Identify which cell holds the provided text, then report its [X, Y] central coordinate. 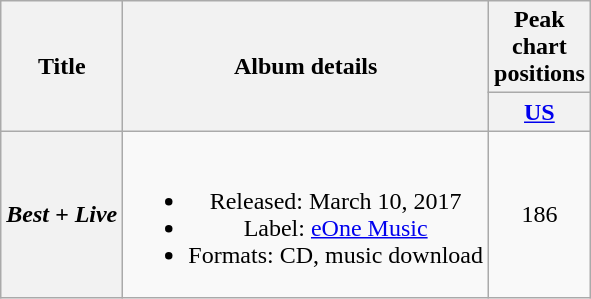
Title [62, 66]
Album details [306, 66]
Peak chart positions [540, 47]
186 [540, 214]
Best + Live [62, 214]
US [540, 112]
Released: March 10, 2017Label: eOne MusicFormats: CD, music download [306, 214]
